Scan for the cell matching the given text and deliver its (x, y) coordinate at center. 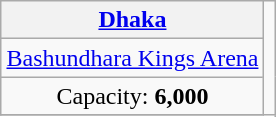
Capacity: 6,000 (132, 96)
Dhaka (132, 20)
Bashundhara Kings Arena (132, 58)
